Return the [X, Y] coordinate for the center point of the cell that contains the specified text.  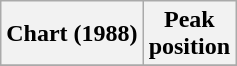
Peakposition [189, 34]
Chart (1988) [72, 34]
